Provide the [X, Y] coordinate of the cell's center where the given text is located.  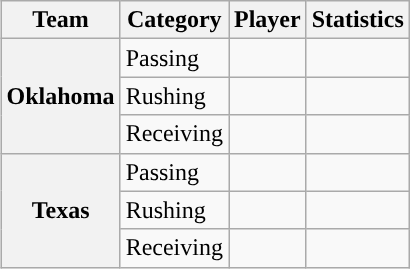
Player [267, 20]
Category [174, 20]
Team [60, 20]
Oklahoma [60, 96]
Statistics [358, 20]
Texas [60, 210]
